Find where the given text appears and provide that cell's center as [x, y] coordinate. 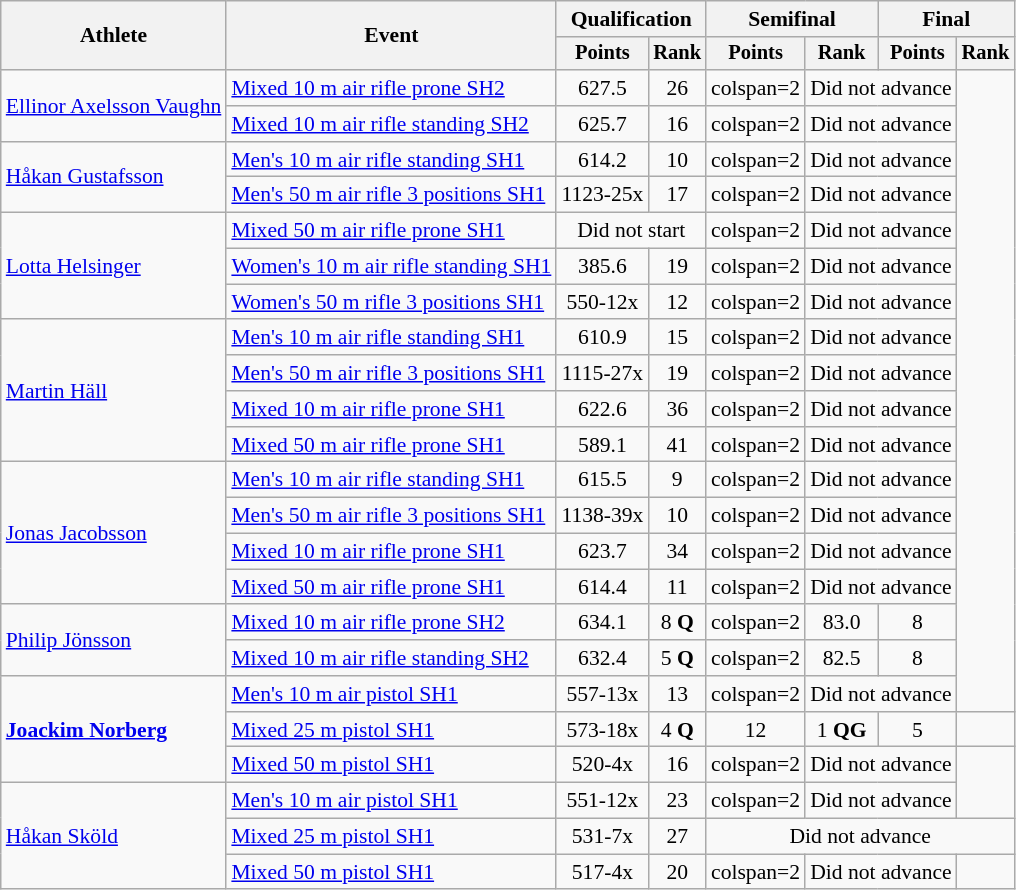
Athlete [114, 36]
36 [677, 409]
34 [677, 552]
23 [677, 801]
Jonas Jacobsson [114, 533]
9 [677, 480]
83.0 [842, 623]
Semifinal [792, 19]
13 [677, 694]
614.2 [602, 160]
4 Q [677, 730]
82.5 [842, 658]
550-12x [602, 302]
557-13x [602, 694]
614.4 [602, 587]
41 [677, 445]
Event [391, 36]
17 [677, 195]
622.6 [602, 409]
551-12x [602, 801]
Ellinor Axelsson Vaughn [114, 106]
1 QG [842, 730]
Håkan Gustafsson [114, 178]
531-7x [602, 837]
632.4 [602, 658]
8 Q [677, 623]
Women's 10 m air rifle standing SH1 [391, 267]
Håkan Sköld [114, 836]
Women's 50 m rifle 3 positions SH1 [391, 302]
20 [677, 872]
26 [677, 88]
11 [677, 587]
27 [677, 837]
520-4x [602, 765]
385.6 [602, 267]
15 [677, 338]
Did not start [631, 231]
589.1 [602, 445]
623.7 [602, 552]
1115-27x [602, 373]
Lotta Helsinger [114, 266]
1123-25x [602, 195]
Joackim Norberg [114, 730]
615.5 [602, 480]
1138-39x [602, 516]
5 Q [677, 658]
Philip Jönsson [114, 640]
610.9 [602, 338]
627.5 [602, 88]
625.7 [602, 124]
5 [918, 730]
Final [946, 19]
Martin Häll [114, 391]
Qualification [631, 19]
517-4x [602, 872]
573-18x [602, 730]
634.1 [602, 623]
